Extract the [X, Y] coordinate from the center of the cell holding the provided text.  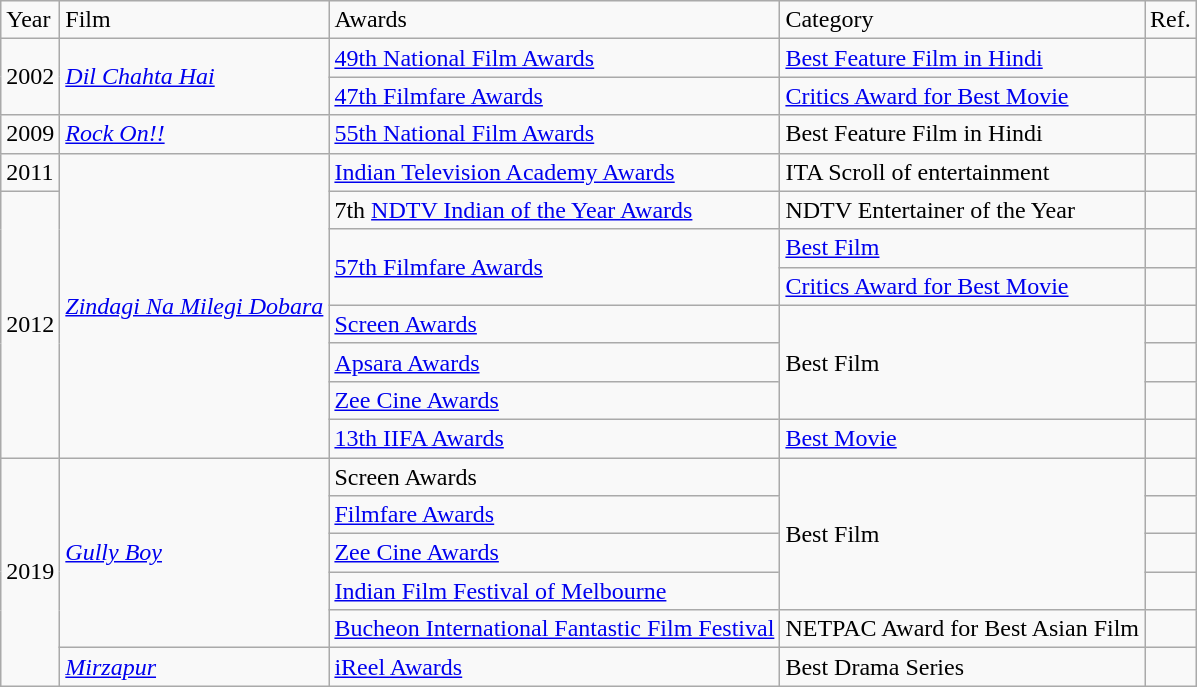
Indian Film Festival of Melbourne [554, 591]
Gully Boy [194, 553]
55th National Film Awards [554, 134]
Year [30, 20]
Apsara Awards [554, 362]
49th National Film Awards [554, 58]
Bucheon International Fantastic Film Festival [554, 629]
iReel Awards [554, 667]
Film [194, 20]
2009 [30, 134]
2019 [30, 572]
13th IIFA Awards [554, 438]
2002 [30, 77]
Dil Chahta Hai [194, 77]
Rock On!! [194, 134]
ITA Scroll of entertainment [962, 172]
Mirzapur [194, 667]
2012 [30, 324]
Best Drama Series [962, 667]
2011 [30, 172]
Filmfare Awards [554, 515]
Indian Television Academy Awards [554, 172]
7th NDTV Indian of the Year Awards [554, 210]
Awards [554, 20]
Ref. [1171, 20]
Zindagi Na Milegi Dobara [194, 305]
Category [962, 20]
NETPAC Award for Best Asian Film [962, 629]
Best Movie [962, 438]
57th Filmfare Awards [554, 267]
47th Filmfare Awards [554, 96]
NDTV Entertainer of the Year [962, 210]
